Detect which cell encompasses the target text, then output its [x, y] center coordinate. 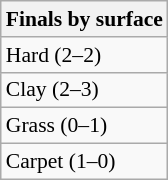
Carpet (1–0) [84, 162]
Hard (2–2) [84, 55]
Clay (2–3) [84, 90]
Finals by surface [84, 19]
Grass (0–1) [84, 126]
